Provide the (x, y) coordinate of the cell's center where the given text is located.  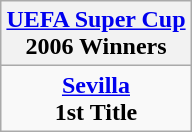
UEFA Super Cup2006 Winners (96, 34)
Sevilla1st Title (96, 98)
